Provide the (X, Y) coordinate of the cell's center where the given text is located.  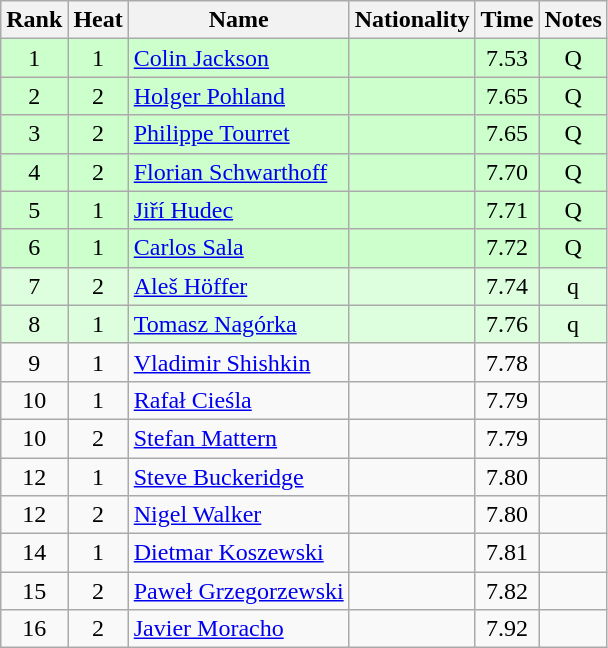
Stefan Mattern (238, 438)
Holger Pohland (238, 96)
Time (507, 20)
Notes (573, 20)
Colin Jackson (238, 58)
8 (34, 324)
7.76 (507, 324)
6 (34, 248)
7.81 (507, 553)
7.82 (507, 591)
14 (34, 553)
Nationality (412, 20)
Dietmar Koszewski (238, 553)
Heat (98, 20)
7.72 (507, 248)
7.78 (507, 362)
7.74 (507, 286)
15 (34, 591)
Name (238, 20)
7.53 (507, 58)
Vladimir Shishkin (238, 362)
Nigel Walker (238, 515)
Steve Buckeridge (238, 477)
7.92 (507, 629)
7.71 (507, 210)
Tomasz Nagórka (238, 324)
7 (34, 286)
3 (34, 134)
5 (34, 210)
Rank (34, 20)
9 (34, 362)
Philippe Tourret (238, 134)
16 (34, 629)
Javier Moracho (238, 629)
7.70 (507, 172)
Paweł Grzegorzewski (238, 591)
Rafał Cieśla (238, 400)
4 (34, 172)
Jiří Hudec (238, 210)
Carlos Sala (238, 248)
Aleš Höffer (238, 286)
Florian Schwarthoff (238, 172)
